Detect which cell encompasses the target text, then output its [X, Y] center coordinate. 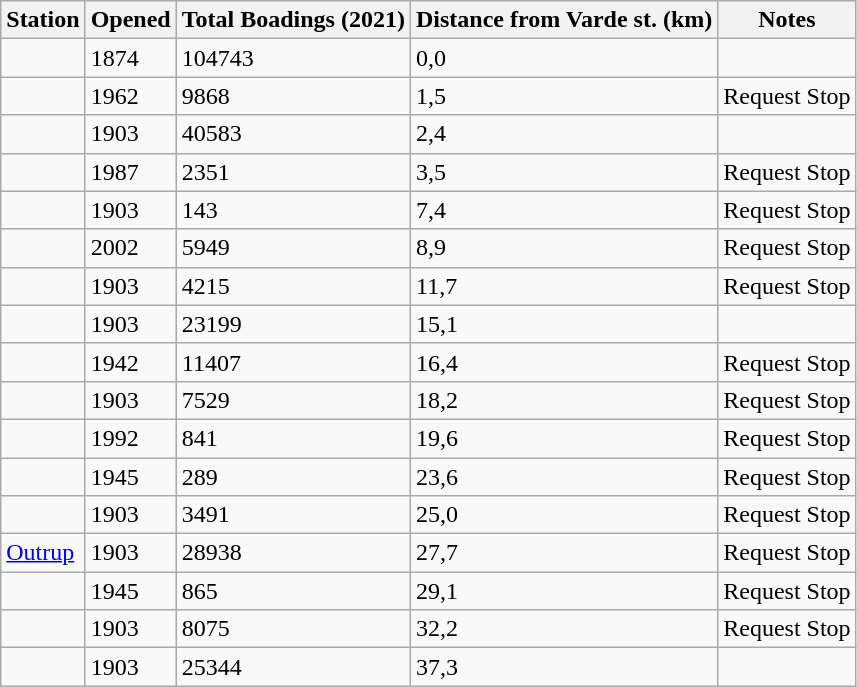
1874 [130, 58]
29,1 [564, 591]
2351 [293, 172]
Opened [130, 20]
3,5 [564, 172]
3491 [293, 515]
11407 [293, 362]
25,0 [564, 515]
7,4 [564, 210]
23199 [293, 324]
32,2 [564, 629]
11,7 [564, 286]
9868 [293, 96]
18,2 [564, 400]
Station [43, 20]
23,6 [564, 477]
7529 [293, 400]
4215 [293, 286]
2002 [130, 248]
37,3 [564, 667]
28938 [293, 553]
1,5 [564, 96]
16,4 [564, 362]
865 [293, 591]
0,0 [564, 58]
1992 [130, 438]
25344 [293, 667]
15,1 [564, 324]
Outrup [43, 553]
Notes [787, 20]
27,7 [564, 553]
8,9 [564, 248]
40583 [293, 134]
2,4 [564, 134]
Distance from Varde st. (km) [564, 20]
1987 [130, 172]
19,6 [564, 438]
104743 [293, 58]
143 [293, 210]
Total Boadings (2021) [293, 20]
841 [293, 438]
5949 [293, 248]
1942 [130, 362]
289 [293, 477]
8075 [293, 629]
1962 [130, 96]
